Capture the cell that displays the provided text and extract its [X, Y] central coordinate. 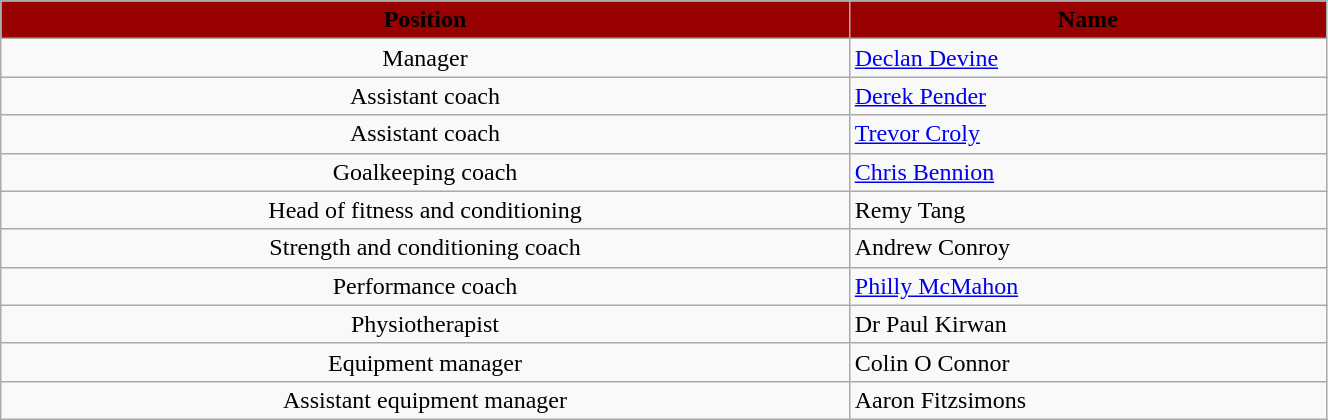
Chris Bennion [1088, 172]
Strength and conditioning coach [426, 248]
Derek Pender [1088, 96]
Trevor Croly [1088, 134]
Aaron Fitzsimons [1088, 400]
Assistant equipment manager [426, 400]
Dr Paul Kirwan [1088, 324]
Equipment manager [426, 362]
Declan Devine [1088, 58]
Andrew Conroy [1088, 248]
Philly McMahon [1088, 286]
Name [1088, 20]
Remy Tang [1088, 210]
Performance coach [426, 286]
Physiotherapist [426, 324]
Position [426, 20]
Head of fitness and conditioning [426, 210]
Goalkeeping coach [426, 172]
Manager [426, 58]
Colin O Connor [1088, 362]
